Determine the (X, Y) coordinate at the center of the cell enclosing the given text.  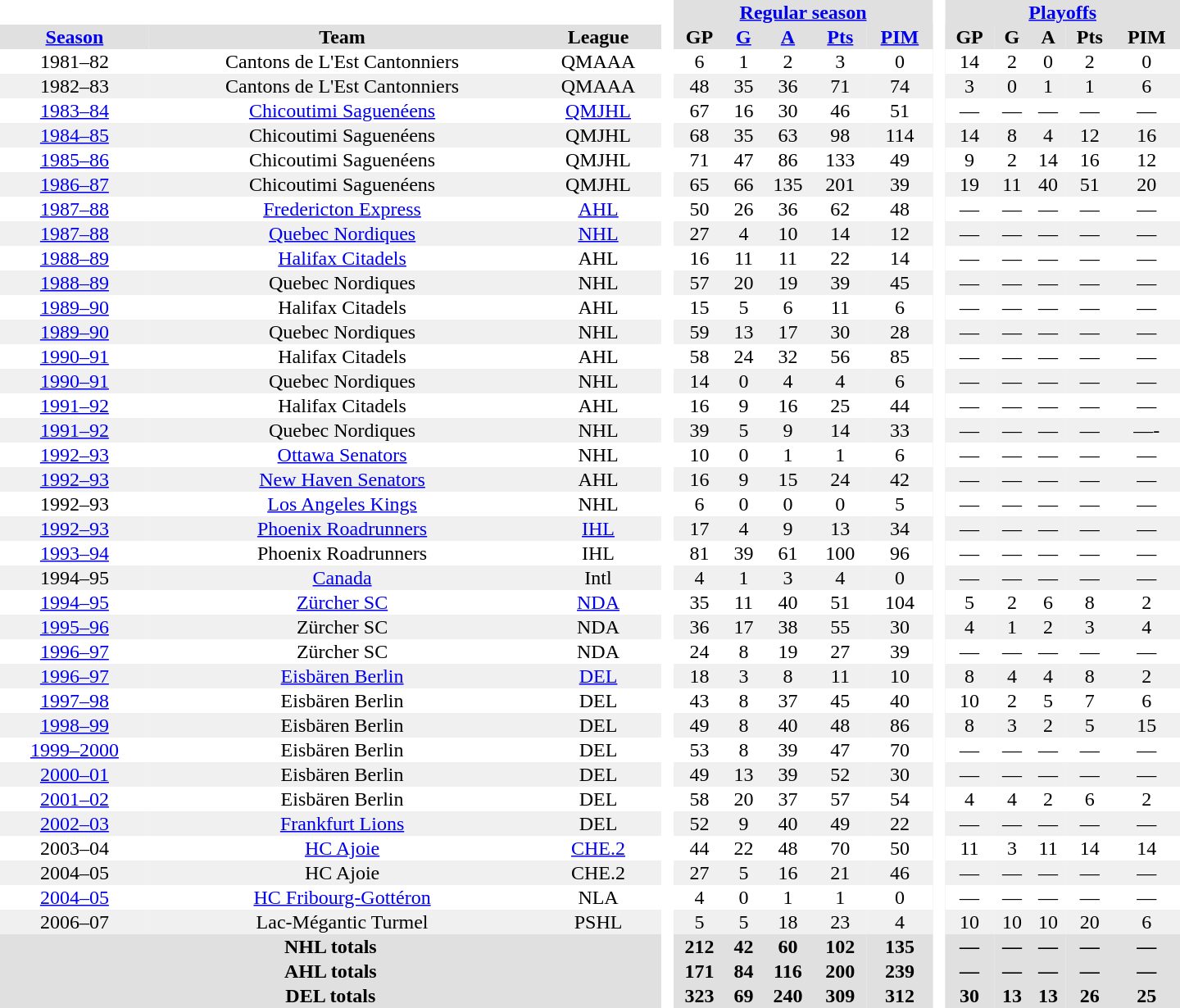
212 (699, 947)
55 (840, 627)
56 (840, 356)
Fredericton Express (343, 209)
1995–96 (75, 627)
201 (840, 184)
NLA (598, 897)
—- (1147, 430)
PSHL (598, 922)
7 (1090, 701)
NHL totals (331, 947)
240 (788, 996)
Intl (598, 578)
171 (699, 971)
1981–82 (75, 61)
114 (900, 135)
Canada (343, 578)
38 (788, 627)
67 (699, 111)
2000–01 (75, 774)
1999–2000 (75, 750)
Frankfurt Lions (343, 824)
65 (699, 184)
133 (840, 160)
1998–99 (75, 725)
DEL totals (331, 996)
323 (699, 996)
61 (788, 553)
309 (840, 996)
59 (699, 332)
21 (840, 873)
96 (900, 553)
23 (840, 922)
1982–83 (75, 86)
1983–84 (75, 111)
63 (788, 135)
2001–02 (75, 799)
New Haven Senators (343, 479)
34 (900, 529)
54 (900, 799)
Lac-Mégantic Turmel (343, 922)
74 (900, 86)
81 (699, 553)
32 (788, 356)
102 (840, 947)
312 (900, 996)
104 (900, 602)
62 (840, 209)
100 (840, 553)
33 (900, 430)
200 (840, 971)
98 (840, 135)
Season (75, 37)
239 (900, 971)
66 (743, 184)
84 (743, 971)
68 (699, 135)
Los Angeles Kings (343, 504)
53 (699, 750)
2003–04 (75, 848)
1984–85 (75, 135)
Regular season (803, 12)
HC Fribourg-Gottéron (343, 897)
1986–87 (75, 184)
69 (743, 996)
60 (788, 947)
1997–98 (75, 701)
Ottawa Senators (343, 455)
Team (343, 37)
1985–86 (75, 160)
116 (788, 971)
28 (900, 332)
AHL totals (331, 971)
43 (699, 701)
League (598, 37)
Playoffs (1062, 12)
2002–03 (75, 824)
2006–07 (75, 922)
85 (900, 356)
1993–94 (75, 553)
